Output the (X, Y) coordinate of the center of the cell containing the given text.  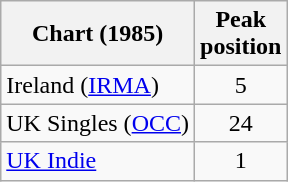
Chart (1985) (98, 34)
5 (241, 85)
UK Singles (OCC) (98, 123)
Ireland (IRMA) (98, 85)
Peakposition (241, 34)
1 (241, 161)
24 (241, 123)
UK Indie (98, 161)
